Find where the given text appears and provide that cell's center as [x, y] coordinate. 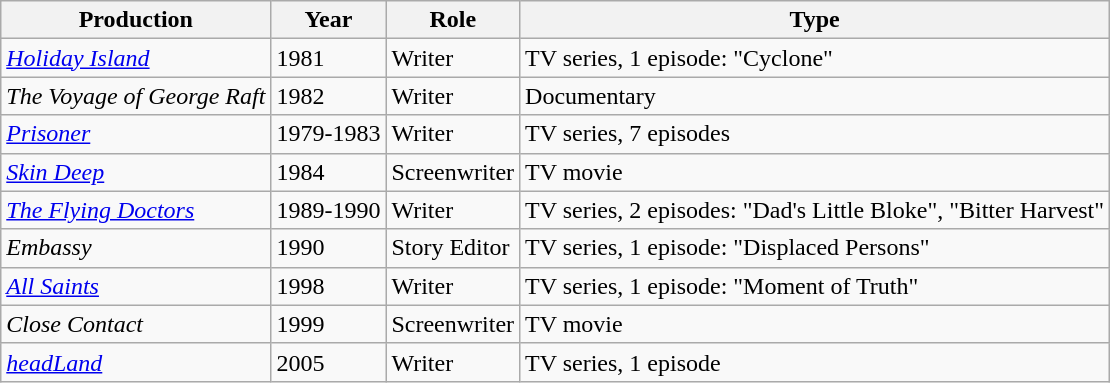
Holiday Island [136, 58]
1982 [328, 96]
Embassy [136, 248]
2005 [328, 362]
Documentary [815, 96]
TV series, 1 episode: "Displaced Persons" [815, 248]
Type [815, 20]
The Flying Doctors [136, 210]
1981 [328, 58]
Production [136, 20]
Skin Deep [136, 172]
1998 [328, 286]
The Voyage of George Raft [136, 96]
All Saints [136, 286]
TV series, 1 episode [815, 362]
TV series, 2 episodes: "Dad's Little Bloke", "Bitter Harvest" [815, 210]
1990 [328, 248]
1979-1983 [328, 134]
TV series, 1 episode: "Moment of Truth" [815, 286]
Prisoner [136, 134]
headLand [136, 362]
1999 [328, 324]
Story Editor [453, 248]
TV series, 1 episode: "Cyclone" [815, 58]
1989-1990 [328, 210]
Close Contact [136, 324]
Role [453, 20]
TV series, 7 episodes [815, 134]
Year [328, 20]
1984 [328, 172]
